Provide the [x, y] coordinate of the cell's center where the given text is located.  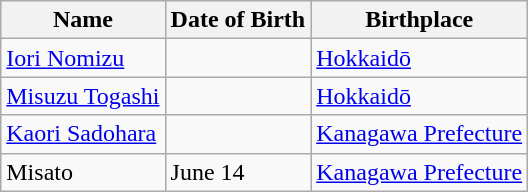
Birthplace [420, 20]
Kaori Sadohara [83, 134]
Name [83, 20]
Iori Nomizu [83, 58]
Misato [83, 172]
Date of Birth [238, 20]
June 14 [238, 172]
Misuzu Togashi [83, 96]
